Scan for the cell matching the given text and deliver its (X, Y) coordinate at center. 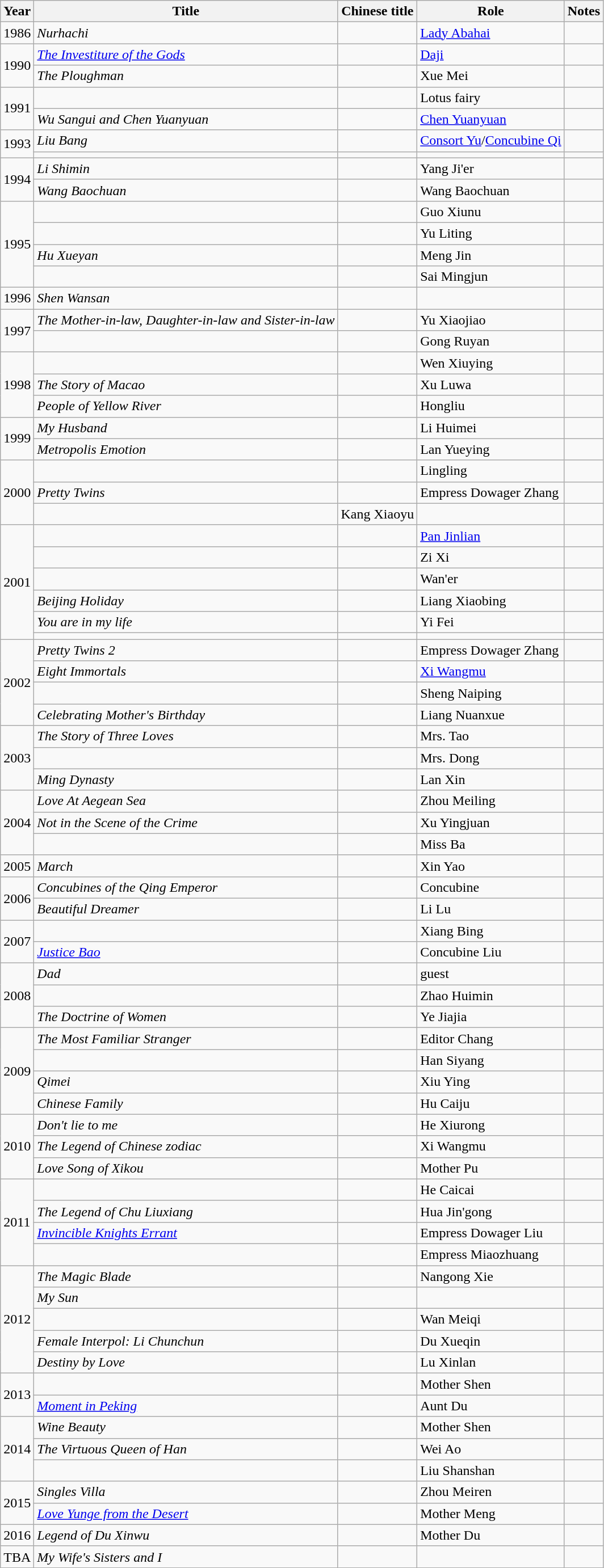
Singles Villa (186, 1492)
Legend of Du Xinwu (186, 1535)
Hu Xueyan (186, 255)
Ming Dynasty (186, 779)
Mother Du (491, 1535)
2010 (17, 1147)
Aunt Du (491, 1406)
Lotus fairy (491, 98)
Zhao Huimin (491, 996)
Love At Aegean Sea (186, 801)
My Husband (186, 428)
The Investiture of the Gods (186, 54)
Kang Xiaoyu (378, 514)
2007 (17, 942)
Li Huimei (491, 428)
Yi Fei (491, 622)
Xu Yingjuan (491, 823)
Pan Jinlian (491, 536)
Yu Liting (491, 233)
Empress Dowager Liu (491, 1233)
Empress Miaozhuang (491, 1254)
Lan Xin (491, 779)
Consort Yu/Concubine Qi (491, 141)
Hongliu (491, 406)
The Mother-in-law, Daughter-in-law and Sister-in-law (186, 320)
2003 (17, 758)
2006 (17, 898)
Lingling (491, 471)
Concubines of the Qing Emperor (186, 887)
Yang Ji'er (491, 168)
Beijing Holiday (186, 601)
My Wife's Sisters and I (186, 1557)
Mother Meng (491, 1514)
2001 (17, 582)
Mrs. Dong (491, 758)
Don't lie to me (186, 1125)
2015 (17, 1503)
Nurhachi (186, 33)
Concubine (491, 887)
Gong Ruyan (491, 342)
1999 (17, 439)
Li Lu (491, 909)
1998 (17, 385)
Sheng Naiping (491, 693)
People of Yellow River (186, 406)
Lan Yueying (491, 449)
1993 (17, 144)
The Magic Blade (186, 1276)
2012 (17, 1319)
Dad (186, 974)
He Xiurong (491, 1125)
1990 (17, 65)
Wen Xiuying (491, 363)
Wine Beauty (186, 1427)
2014 (17, 1449)
Xiu Ying (491, 1082)
2008 (17, 996)
Nangong Xie (491, 1276)
Metropolis Emotion (186, 449)
Xu Luwa (491, 385)
1996 (17, 298)
1991 (17, 108)
Chinese Family (186, 1103)
2011 (17, 1222)
Li Shimin (186, 168)
Justice Bao (186, 952)
Notes (584, 11)
Han Siyang (491, 1060)
Liu Shanshan (491, 1470)
Yu Xiaojiao (491, 320)
Mother Pu (491, 1168)
2002 (17, 682)
The Virtuous Queen of Han (186, 1449)
Chen Yuanyuan (491, 119)
2013 (17, 1395)
Liu Bang (186, 141)
2005 (17, 866)
guest (491, 974)
Shen Wansan (186, 298)
The Most Familiar Stranger (186, 1039)
Du Xueqin (491, 1341)
He Caicai (491, 1190)
Year (17, 11)
The Legend of Chu Liuxiang (186, 1211)
Xin Yao (491, 866)
Liang Nuanxue (491, 715)
Miss Ba (491, 844)
Mrs. Tao (491, 736)
Zi Xi (491, 557)
Sai Mingjun (491, 277)
1995 (17, 244)
1986 (17, 33)
Not in the Scene of the Crime (186, 823)
2004 (17, 823)
Wan'er (491, 579)
2016 (17, 1535)
The Story of Three Loves (186, 736)
My Sun (186, 1298)
1997 (17, 331)
Wei Ao (491, 1449)
Lady Abahai (491, 33)
Destiny by Love (186, 1363)
The Ploughman (186, 76)
Title (186, 11)
Moment in Peking (186, 1406)
TBA (17, 1557)
2009 (17, 1071)
Xue Mei (491, 76)
Zhou Meiren (491, 1492)
Xiang Bing (491, 931)
March (186, 866)
Wan Meiqi (491, 1320)
Pretty Twins 2 (186, 650)
Zhou Meiling (491, 801)
Love Yunge from the Desert (186, 1514)
Role (491, 11)
Invincible Knights Errant (186, 1233)
Wu Sangui and Chen Yuanyuan (186, 119)
Pretty Twins (186, 492)
Beautiful Dreamer (186, 909)
Concubine Liu (491, 952)
Liang Xiaobing (491, 601)
Hua Jin'gong (491, 1211)
Ye Jiajia (491, 1017)
2000 (17, 492)
Daji (491, 54)
Meng Jin (491, 255)
You are in my life (186, 622)
Hu Caiju (491, 1103)
1994 (17, 179)
The Doctrine of Women (186, 1017)
Guo Xiunu (491, 212)
Love Song of Xikou (186, 1168)
Lu Xinlan (491, 1363)
Female Interpol: Li Chunchun (186, 1341)
Eight Immortals (186, 672)
Qimei (186, 1082)
The Story of Macao (186, 385)
The Legend of Chinese zodiac (186, 1147)
Editor Chang (491, 1039)
Chinese title (378, 11)
Celebrating Mother's Birthday (186, 715)
